Find where the given text appears and provide that cell's center as [X, Y] coordinate. 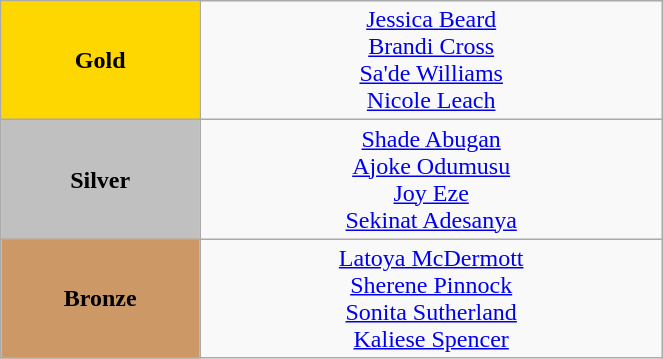
Latoya McDermottSherene PinnockSonita SutherlandKaliese Spencer [432, 298]
Gold [100, 60]
Bronze [100, 298]
Jessica BeardBrandi CrossSa'de WilliamsNicole Leach [432, 60]
Shade AbuganAjoke OdumusuJoy EzeSekinat Adesanya [432, 180]
Silver [100, 180]
